Capture the cell that displays the provided text and extract its [X, Y] central coordinate. 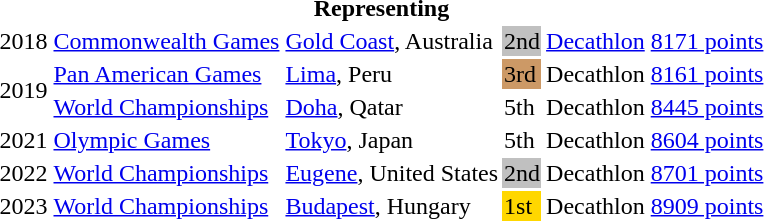
1st [522, 206]
Olympic Games [166, 140]
Pan American Games [166, 74]
Eugene, United States [392, 173]
Budapest, Hungary [392, 206]
Commonwealth Games [166, 41]
3rd [522, 74]
Lima, Peru [392, 74]
Tokyo, Japan [392, 140]
Doha, Qatar [392, 107]
Gold Coast, Australia [392, 41]
